Pinpoint the cell where the given text exists, returning its (x, y) midpoint coordinate. 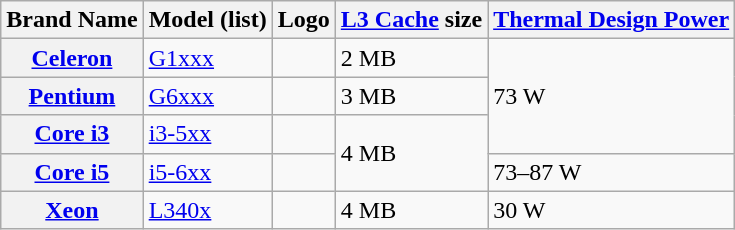
2 MB (411, 58)
G6xxx (208, 96)
Thermal Design Power (612, 20)
i3-5xx (208, 134)
Xeon (72, 210)
G1xxx (208, 58)
Pentium (72, 96)
L3 Cache size (411, 20)
Core i5 (72, 172)
73–87 W (612, 172)
73 W (612, 96)
L340x (208, 210)
Model (list) (208, 20)
3 MB (411, 96)
Core i3 (72, 134)
30 W (612, 210)
Logo (304, 20)
Brand Name (72, 20)
Celeron (72, 58)
i5-6xx (208, 172)
